Detect which cell encompasses the target text, then output its [x, y] center coordinate. 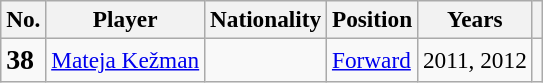
2011, 2012 [476, 60]
No. [24, 19]
Nationality [266, 19]
Player [126, 19]
38 [24, 60]
Years [476, 19]
Position [372, 19]
Mateja Kežman [126, 60]
Forward [372, 60]
